Pinpoint the cell where the given text exists, returning its [x, y] midpoint coordinate. 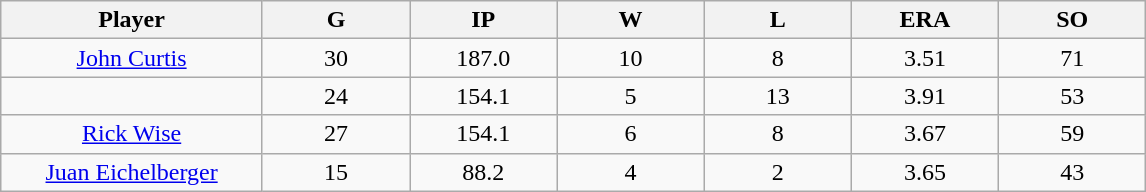
IP [484, 20]
SO [1072, 20]
53 [1072, 96]
59 [1072, 134]
88.2 [484, 172]
W [630, 20]
4 [630, 172]
G [336, 20]
24 [336, 96]
71 [1072, 58]
Juan Eichelberger [132, 172]
Player [132, 20]
27 [336, 134]
6 [630, 134]
ERA [924, 20]
187.0 [484, 58]
2 [778, 172]
3.67 [924, 134]
John Curtis [132, 58]
Rick Wise [132, 134]
13 [778, 96]
15 [336, 172]
3.91 [924, 96]
3.51 [924, 58]
L [778, 20]
3.65 [924, 172]
10 [630, 58]
30 [336, 58]
43 [1072, 172]
5 [630, 96]
